Capture the cell that displays the provided text and extract its (X, Y) central coordinate. 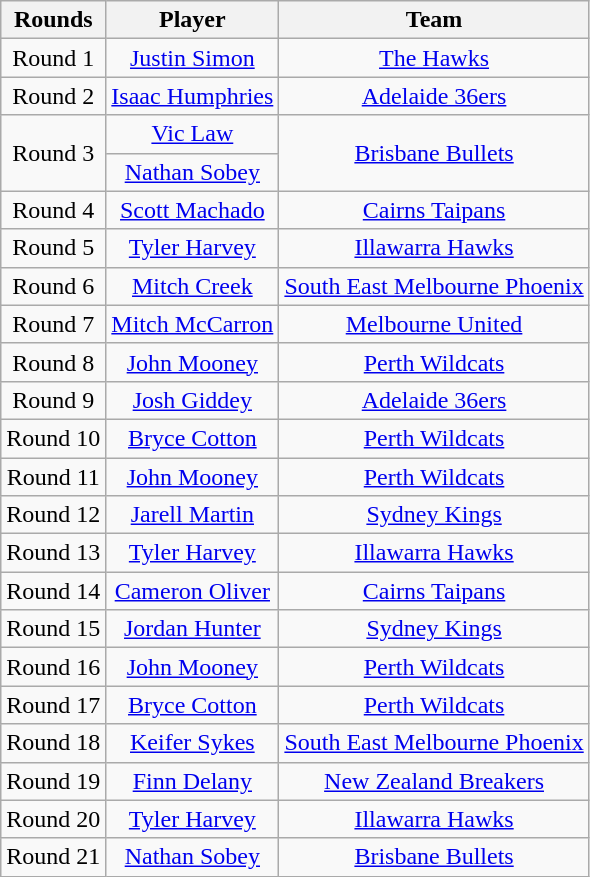
Round 19 (54, 781)
Josh Giddey (192, 400)
Round 4 (54, 210)
Round 9 (54, 400)
Round 5 (54, 248)
Mitch Creek (192, 286)
Round 13 (54, 553)
Round 12 (54, 515)
Round 7 (54, 324)
Round 20 (54, 819)
Round 21 (54, 857)
Round 16 (54, 667)
Team (434, 20)
Round 10 (54, 438)
Melbourne United (434, 324)
New Zealand Breakers (434, 781)
Isaac Humphries (192, 96)
Jordan Hunter (192, 629)
Keifer Sykes (192, 743)
Round 14 (54, 591)
Round 2 (54, 96)
Rounds (54, 20)
Vic Law (192, 134)
Player (192, 20)
Cameron Oliver (192, 591)
Round 15 (54, 629)
Jarell Martin (192, 515)
Round 11 (54, 477)
Round 1 (54, 58)
Justin Simon (192, 58)
Round 18 (54, 743)
Mitch McCarron (192, 324)
The Hawks (434, 58)
Round 3 (54, 153)
Round 6 (54, 286)
Round 17 (54, 705)
Round 8 (54, 362)
Scott Machado (192, 210)
Finn Delany (192, 781)
